Pinpoint the cell where the given text exists, returning its (x, y) midpoint coordinate. 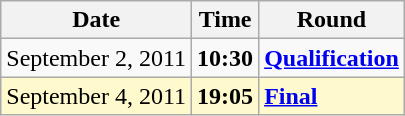
Final (332, 96)
September 4, 2011 (96, 96)
Round (332, 20)
Time (226, 20)
Qualification (332, 58)
10:30 (226, 58)
September 2, 2011 (96, 58)
Date (96, 20)
19:05 (226, 96)
